Provide the [X, Y] coordinate of the cell's center where the given text is located.  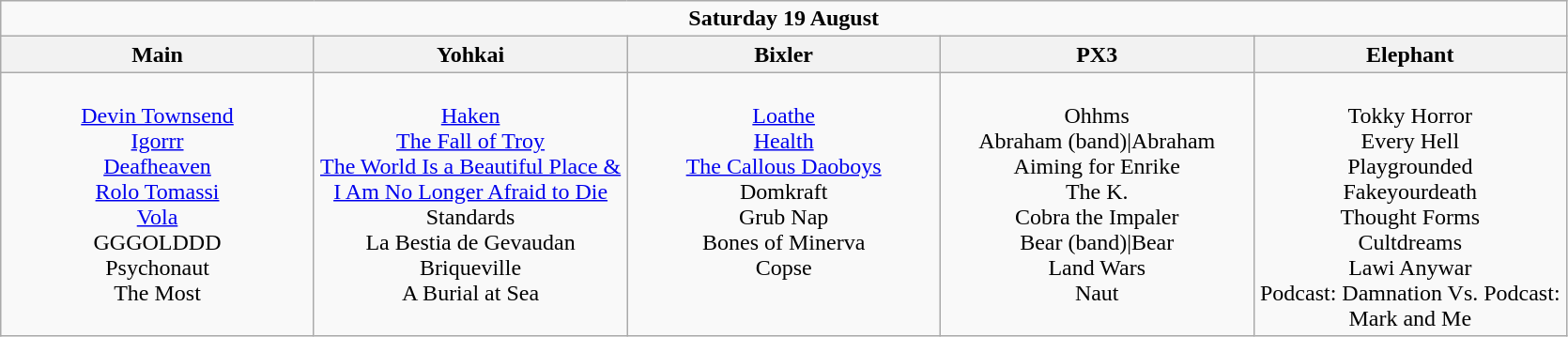
Main [158, 54]
Loathe Health The Callous Daoboys Domkraft Grub Nap Bones of Minerva Copse [784, 205]
Yohkai [470, 54]
Ohhms Abraham (band)|Abraham Aiming for Enrike The K. Cobra the Impaler Bear (band)|Bear Land Wars Naut [1097, 205]
Elephant [1410, 54]
Bixler [784, 54]
Saturday 19 August [784, 19]
PX3 [1097, 54]
Devin Townsend Igorrr Deafheaven Rolo Tomassi Vola GGGOLDDD Psychonaut The Most [158, 205]
Haken The Fall of Troy The World Is a Beautiful Place & I Am No Longer Afraid to Die Standards La Bestia de Gevaudan Briqueville A Burial at Sea [470, 205]
Tokky Horror Every Hell Playgrounded Fakeyourdeath Thought Forms Cultdreams Lawi Anywar Podcast: Damnation Vs. Podcast: Mark and Me [1410, 205]
